Detect which cell encompasses the target text, then output its [x, y] center coordinate. 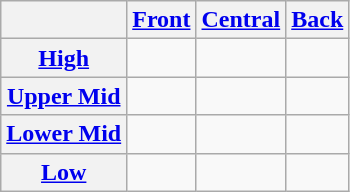
Front [162, 20]
Back [318, 20]
Central [241, 20]
Lower Mid [64, 134]
Upper Mid [64, 96]
Low [64, 172]
High [64, 58]
